From the cell containing the given text, extract its center point as [X, Y] coordinate. 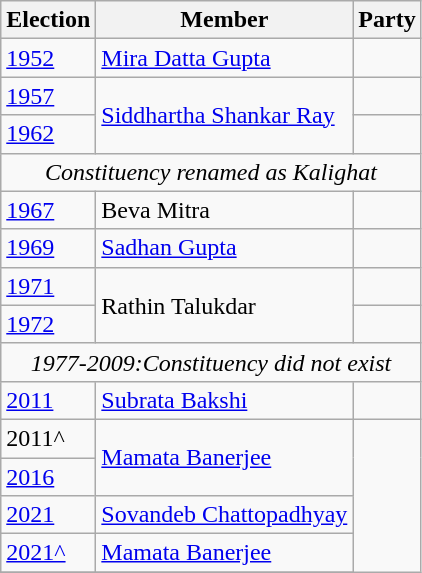
Rathin Talukdar [224, 305]
Mira Datta Gupta [224, 58]
1967 [48, 210]
Member [224, 20]
1969 [48, 248]
Beva Mitra [224, 210]
1971 [48, 286]
2016 [48, 477]
Election [48, 20]
2011 [48, 400]
Subrata Bakshi [224, 400]
2021^ [48, 553]
Party [387, 20]
Siddhartha Shankar Ray [224, 115]
1962 [48, 134]
1957 [48, 96]
Sovandeb Chattopadhyay [224, 515]
Constituency renamed as Kalighat [211, 172]
1972 [48, 324]
1952 [48, 58]
1977-2009:Constituency did not exist [211, 362]
2021 [48, 515]
Sadhan Gupta [224, 248]
2011^ [48, 438]
